Return (X, Y) of the center of cell containing provided text 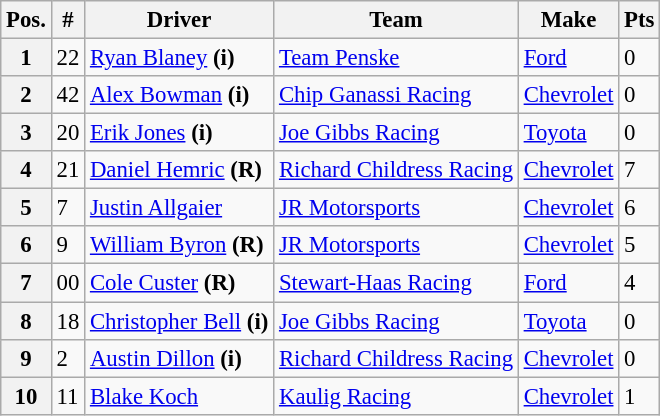
21 (68, 170)
42 (68, 95)
10 (26, 396)
3 (26, 133)
Austin Dillon (i) (180, 358)
Alex Bowman (i) (180, 95)
Make (568, 20)
22 (68, 58)
11 (68, 396)
Stewart-Haas Racing (396, 283)
Christopher Bell (i) (180, 321)
Cole Custer (R) (180, 283)
Blake Koch (180, 396)
8 (26, 321)
Team (396, 20)
William Byron (R) (180, 245)
Ryan Blaney (i) (180, 58)
Pos. (26, 20)
Pts (640, 20)
20 (68, 133)
18 (68, 321)
# (68, 20)
Team Penske (396, 58)
Erik Jones (i) (180, 133)
00 (68, 283)
Driver (180, 20)
Kaulig Racing (396, 396)
Chip Ganassi Racing (396, 95)
Justin Allgaier (180, 208)
Daniel Hemric (R) (180, 170)
